Return (X, Y) of the center of cell containing provided text 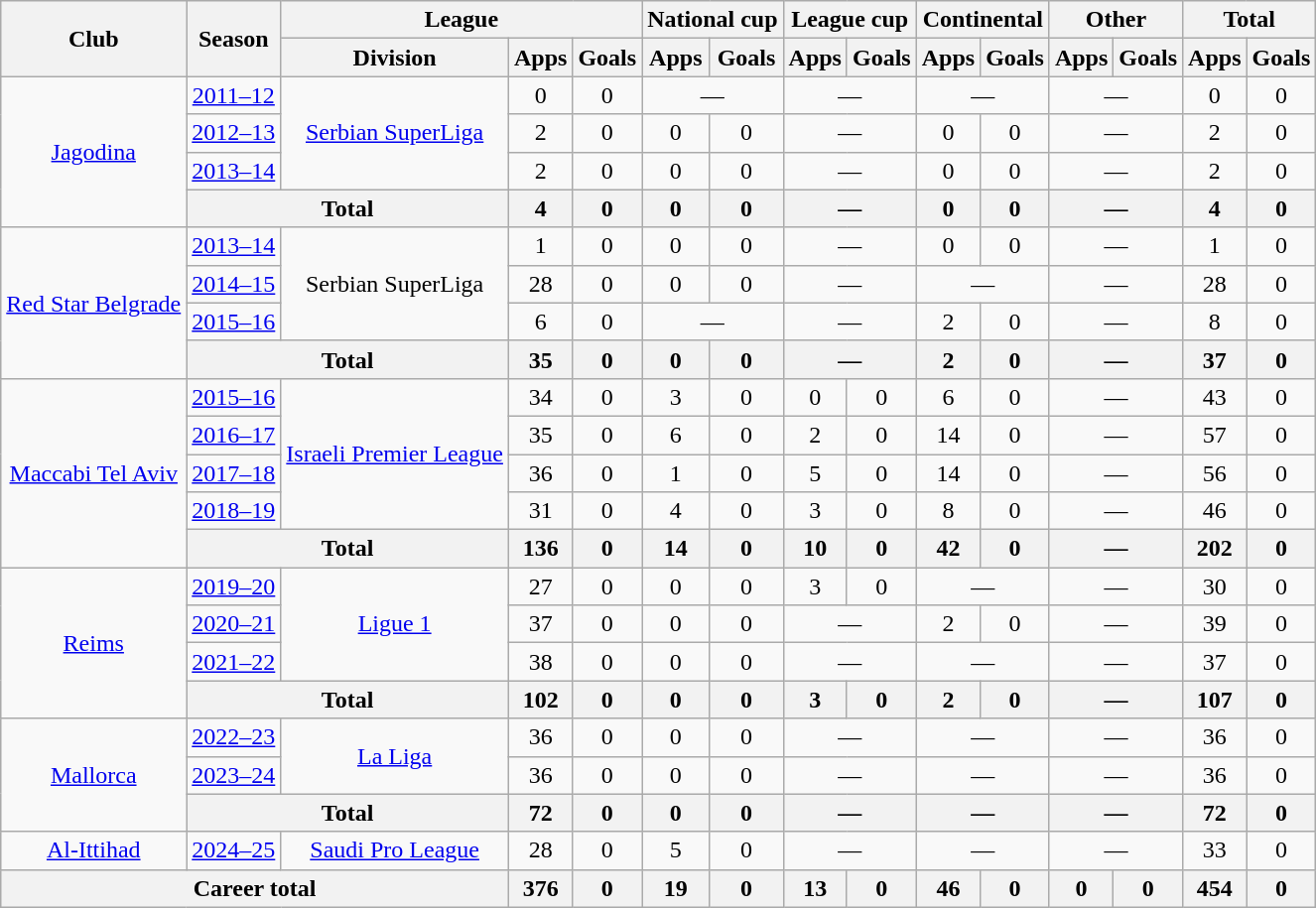
39 (1215, 624)
2024–25 (234, 850)
2020–21 (234, 624)
Jagodina (93, 152)
2022–23 (234, 737)
38 (540, 662)
13 (815, 888)
National cup (713, 20)
34 (540, 397)
Saudi Pro League (395, 850)
League cup (850, 20)
19 (676, 888)
La Liga (395, 756)
2016–17 (234, 435)
Mallorca (93, 775)
202 (1215, 549)
Al-Ittihad (93, 850)
27 (540, 586)
102 (540, 700)
43 (1215, 397)
Red Star Belgrade (93, 303)
Reims (93, 643)
2014–15 (234, 284)
2023–24 (234, 775)
57 (1215, 435)
2019–20 (234, 586)
Club (93, 39)
31 (540, 511)
2018–19 (234, 511)
Career total (255, 888)
56 (1215, 473)
Division (395, 58)
2011–12 (234, 95)
League (461, 20)
Continental (983, 20)
Maccabi Tel Aviv (93, 472)
Other (1116, 20)
Ligue 1 (395, 624)
Israeli Premier League (395, 454)
42 (948, 549)
2017–18 (234, 473)
33 (1215, 850)
2021–22 (234, 662)
136 (540, 549)
2012–13 (234, 133)
454 (1215, 888)
30 (1215, 586)
10 (815, 549)
Season (234, 39)
107 (1215, 700)
376 (540, 888)
